Capture the cell that displays the provided text and extract its (X, Y) central coordinate. 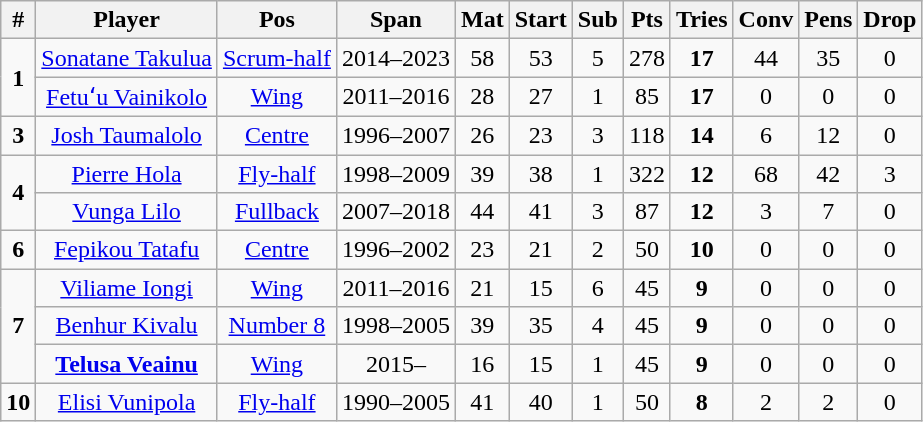
5 (598, 58)
Sonatane Takulua (127, 58)
16 (482, 364)
40 (540, 402)
Scrum-half (276, 58)
Pos (276, 20)
Benhur Kivalu (127, 326)
322 (646, 173)
Fullback (276, 212)
Fepikou Tatafu (127, 250)
1996–2002 (396, 250)
Sub (598, 20)
58 (482, 58)
Start (540, 20)
Vunga Lilo (127, 212)
68 (766, 173)
Conv (766, 20)
Telusa Veainu (127, 364)
1998–2009 (396, 173)
Player (127, 20)
42 (828, 173)
Viliame Iongi (127, 288)
85 (646, 97)
53 (540, 58)
278 (646, 58)
118 (646, 135)
Pts (646, 20)
Span (396, 20)
Elisi Vunipola (127, 402)
Mat (482, 20)
2014–2023 (396, 58)
Josh Taumalolo (127, 135)
27 (540, 97)
14 (702, 135)
Tries (702, 20)
87 (646, 212)
2015– (396, 364)
1990–2005 (396, 402)
26 (482, 135)
Drop (890, 20)
Pens (828, 20)
# (18, 20)
1996–2007 (396, 135)
Number 8 (276, 326)
28 (482, 97)
2007–2018 (396, 212)
1998–2005 (396, 326)
8 (702, 402)
Pierre Hola (127, 173)
38 (540, 173)
Fetuʻu Vainikolo (127, 97)
